Capture the cell that displays the provided text and extract its [x, y] central coordinate. 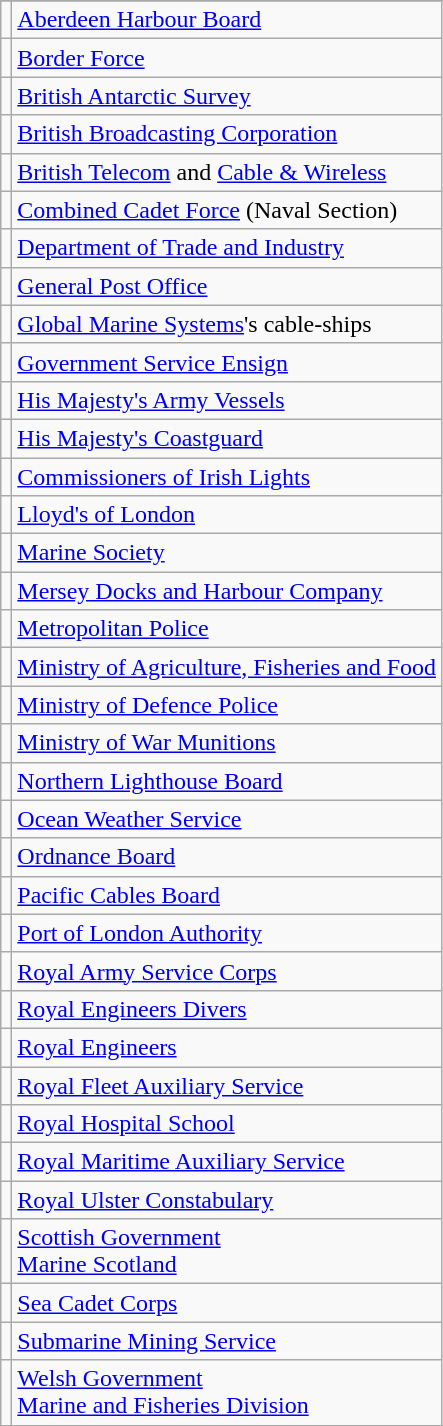
Lloyd's of London [227, 515]
General Post Office [227, 286]
Global Marine Systems's cable-ships [227, 324]
British Antarctic Survey [227, 96]
Royal Engineers [227, 1047]
Marine Society [227, 553]
Northern Lighthouse Board [227, 781]
Government Service Ensign [227, 362]
Royal Fleet Auxiliary Service [227, 1085]
Border Force [227, 58]
Aberdeen Harbour Board [227, 20]
His Majesty's Army Vessels [227, 400]
Ordnance Board [227, 857]
Department of Trade and Industry [227, 248]
Submarine Mining Service [227, 1341]
Port of London Authority [227, 933]
Metropolitan Police [227, 629]
Mersey Docks and Harbour Company [227, 591]
Sea Cadet Corps [227, 1303]
British Telecom and Cable & Wireless [227, 172]
Ministry of War Munitions [227, 743]
Commissioners of Irish Lights [227, 477]
Pacific Cables Board [227, 895]
British Broadcasting Corporation [227, 134]
Combined Cadet Force (Naval Section) [227, 210]
His Majesty's Coastguard [227, 438]
Royal Engineers Divers [227, 1009]
Welsh Government Marine and Fisheries Division [227, 1392]
Royal Army Service Corps [227, 971]
Ministry of Agriculture, Fisheries and Food [227, 667]
Scottish Government Marine Scotland [227, 1252]
Ocean Weather Service [227, 819]
Royal Ulster Constabulary [227, 1200]
Royal Maritime Auxiliary Service [227, 1162]
Royal Hospital School [227, 1124]
Ministry of Defence Police [227, 705]
